For the text-containing cell, return its midpoint in [X, Y] coordinate format. 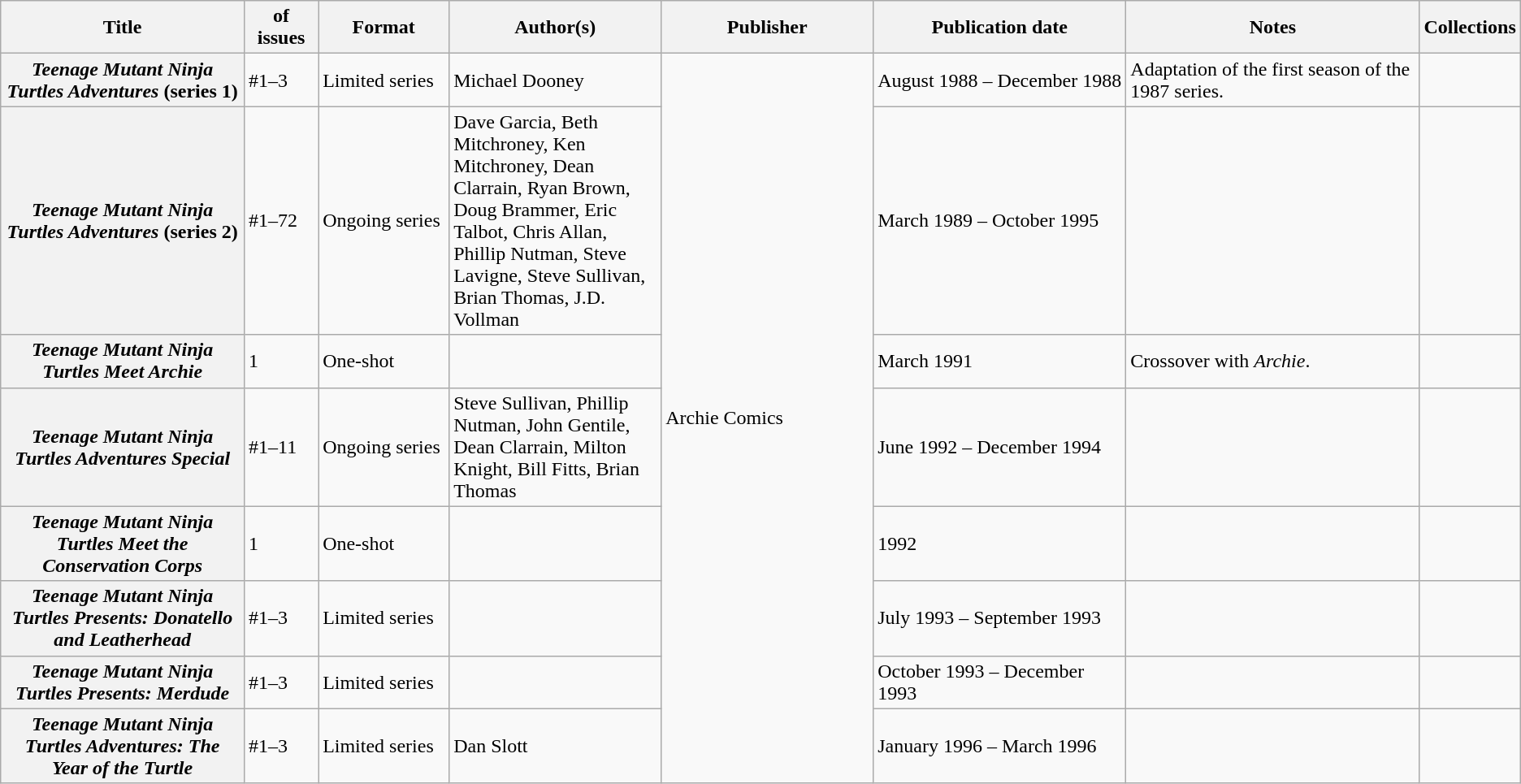
Teenage Mutant Ninja Turtles Meet the Conservation Corps [123, 544]
#1–11 [281, 447]
Teenage Mutant Ninja Turtles Adventures (series 2) [123, 221]
Notes [1272, 28]
of issues [281, 28]
March 1991 [999, 361]
Title [123, 28]
1992 [999, 544]
Teenage Mutant Ninja Turtles Presents: Merdude [123, 682]
Publication date [999, 28]
Teenage Mutant Ninja Turtles Adventures Special [123, 447]
Teenage Mutant Ninja Turtles Adventures (series 1) [123, 80]
Adaptation of the first season of the 1987 series. [1272, 80]
Crossover with Archie. [1272, 361]
October 1993 – December 1993 [999, 682]
August 1988 – December 1988 [999, 80]
Teenage Mutant Ninja Turtles Adventures: The Year of the Turtle [123, 746]
Publisher [767, 28]
July 1993 – September 1993 [999, 618]
Steve Sullivan, Phillip Nutman, John Gentile, Dean Clarrain, Milton Knight, Bill Fitts, Brian Thomas [556, 447]
Michael Dooney [556, 80]
Dan Slott [556, 746]
Collections [1470, 28]
Teenage Mutant Ninja Turtles Meet Archie [123, 361]
January 1996 – March 1996 [999, 746]
#1–72 [281, 221]
Author(s) [556, 28]
March 1989 – October 1995 [999, 221]
Teenage Mutant Ninja Turtles Presents: Donatello and Leatherhead [123, 618]
June 1992 – December 1994 [999, 447]
Format [383, 28]
Archie Comics [767, 418]
